Return [x, y] of the center of cell containing provided text 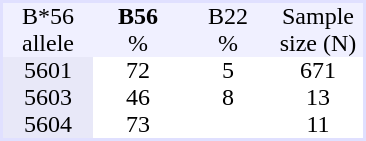
B*56 [48, 16]
5604 [48, 124]
B22 [228, 16]
8 [228, 98]
671 [318, 70]
Sample [318, 16]
73 [138, 124]
46 [138, 98]
B56 [138, 16]
5601 [48, 70]
allele [48, 44]
5603 [48, 98]
13 [318, 98]
72 [138, 70]
5 [228, 70]
size (N) [318, 44]
11 [318, 124]
